For the text-containing cell, return its midpoint in (x, y) coordinate format. 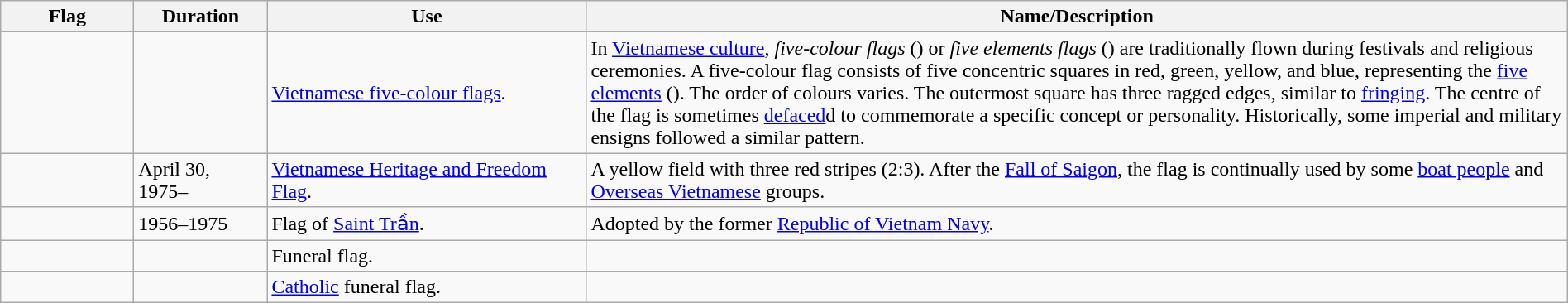
Funeral flag. (427, 256)
Vietnamese Heritage and Freedom Flag. (427, 180)
Catholic funeral flag. (427, 287)
April 30, 1975– (200, 180)
1956–1975 (200, 224)
Flag of Saint Trần. (427, 224)
Flag (68, 17)
Duration (200, 17)
Name/Description (1077, 17)
Vietnamese five-colour flags. (427, 93)
Use (427, 17)
Adopted by the former Republic of Vietnam Navy. (1077, 224)
